Capture the cell that displays the provided text and extract its [x, y] central coordinate. 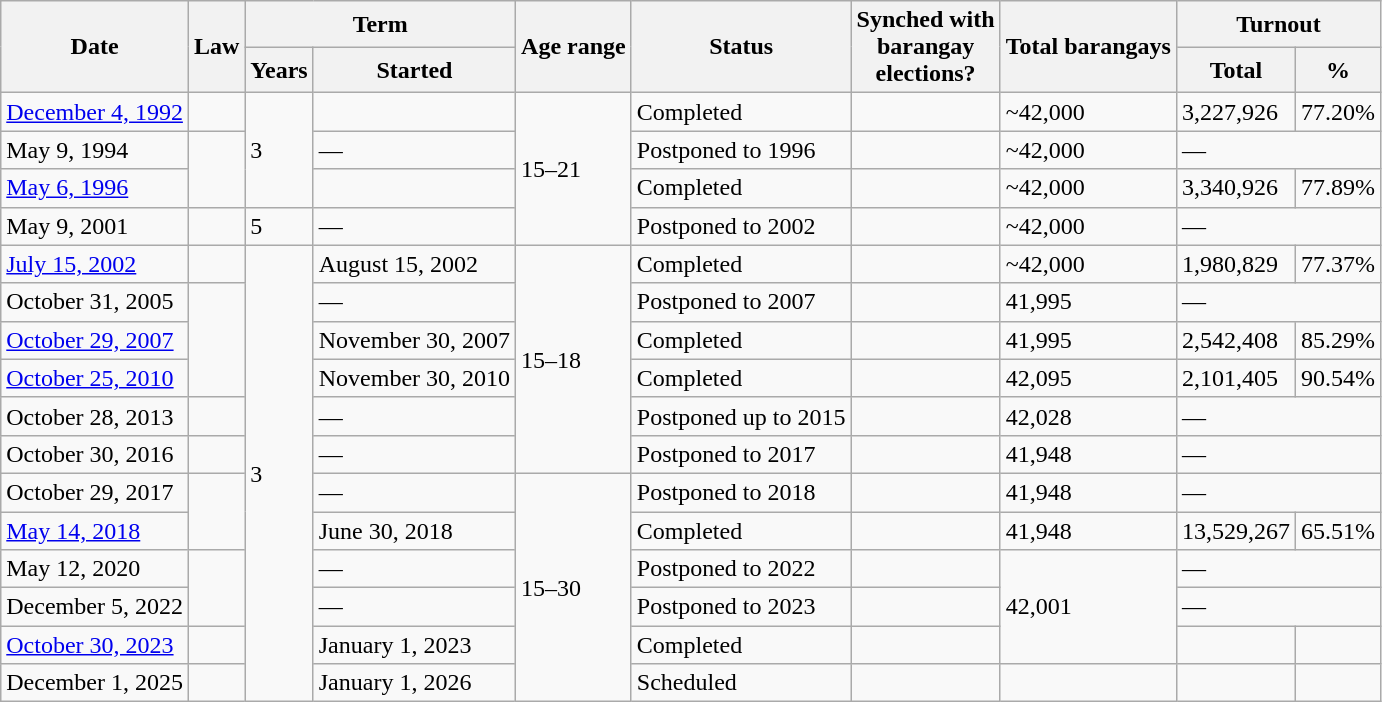
Postponed to 2002 [741, 226]
77.20% [1338, 112]
January 1, 2023 [414, 645]
85.29% [1338, 340]
June 30, 2018 [414, 531]
Scheduled [741, 683]
November 30, 2007 [414, 340]
Law [216, 47]
Age range [574, 47]
15–30 [574, 587]
December 1, 2025 [95, 683]
Started [414, 70]
3,227,926 [1236, 112]
October 28, 2013 [95, 416]
Total [1236, 70]
42,095 [1088, 378]
October 30, 2023 [95, 645]
May 12, 2020 [95, 569]
December 5, 2022 [95, 607]
August 15, 2002 [414, 264]
Postponed to 2018 [741, 492]
Postponed to 1996 [741, 150]
90.54% [1338, 378]
Postponed to 2023 [741, 607]
Postponed up to 2015 [741, 416]
15–18 [574, 359]
December 4, 1992 [95, 112]
3,340,926 [1236, 188]
Turnout [1278, 24]
Postponed to 2017 [741, 454]
2,101,405 [1236, 378]
Synched withbarangayelections? [926, 47]
42,028 [1088, 416]
Status [741, 47]
Date [95, 47]
Postponed to 2022 [741, 569]
% [1338, 70]
July 15, 2002 [95, 264]
42,001 [1088, 607]
Term [380, 24]
13,529,267 [1236, 531]
May 14, 2018 [95, 531]
77.37% [1338, 264]
Years [279, 70]
October 31, 2005 [95, 302]
May 9, 1994 [95, 150]
1,980,829 [1236, 264]
Total barangays [1088, 47]
Postponed to 2007 [741, 302]
October 29, 2007 [95, 340]
January 1, 2026 [414, 683]
October 29, 2017 [95, 492]
October 25, 2010 [95, 378]
May 6, 1996 [95, 188]
November 30, 2010 [414, 378]
5 [279, 226]
65.51% [1338, 531]
15–21 [574, 169]
October 30, 2016 [95, 454]
May 9, 2001 [95, 226]
77.89% [1338, 188]
2,542,408 [1236, 340]
